From the cell containing the given text, extract its center point as [x, y] coordinate. 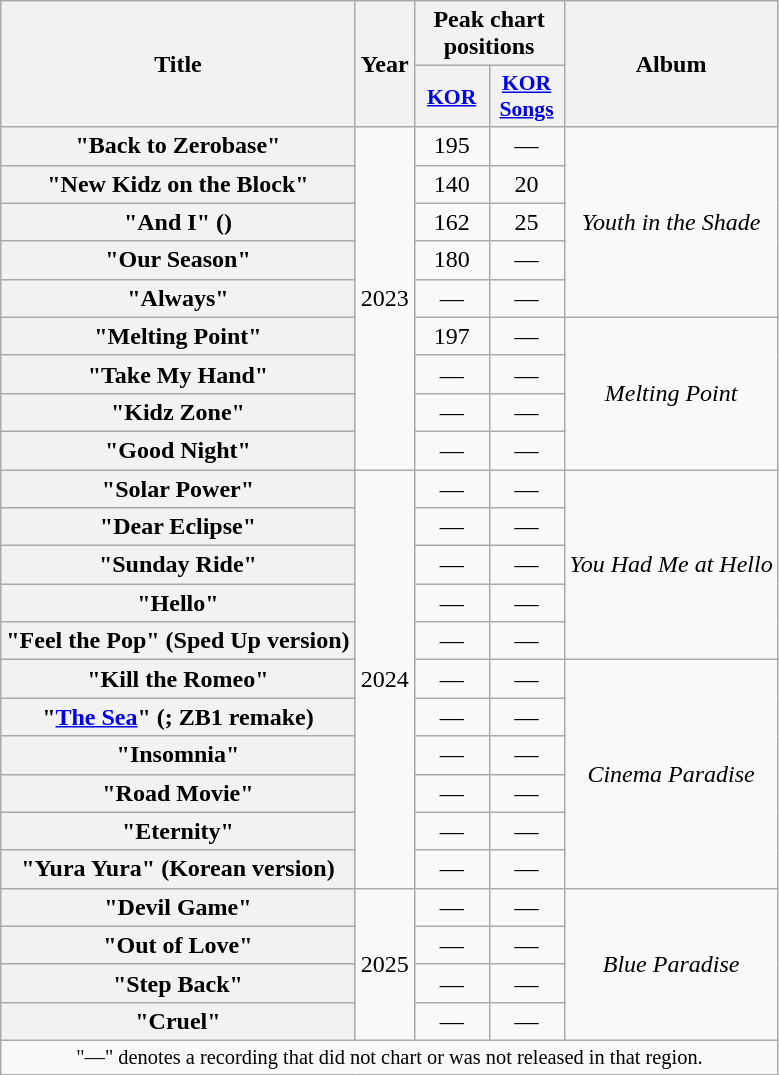
"Melting Point" [178, 336]
"Solar Power" [178, 489]
KORSongs [526, 96]
"Eternity" [178, 831]
"Insomnia" [178, 755]
KOR [452, 96]
"Our Season" [178, 260]
Youth in the Shade [671, 222]
"Good Night" [178, 450]
"Road Movie" [178, 793]
"Back to Zerobase" [178, 146]
"Devil Game" [178, 907]
Year [384, 64]
"Dear Eclipse" [178, 527]
Blue Paradise [671, 964]
Peak chart positions [489, 34]
Album [671, 64]
"Cruel" [178, 1021]
2024 [384, 680]
"Kidz Zone" [178, 412]
"—" denotes a recording that did not chart or was not released in that region. [390, 1057]
197 [452, 336]
"Sunday Ride" [178, 565]
Melting Point [671, 393]
Cinema Paradise [671, 774]
162 [452, 222]
"The Sea" (; ZB1 remake) [178, 717]
You Had Me at Hello [671, 565]
20 [526, 184]
"And I" () [178, 222]
195 [452, 146]
2023 [384, 298]
"Out of Love" [178, 945]
"Yura Yura" (Korean version) [178, 869]
"Hello" [178, 603]
2025 [384, 964]
Title [178, 64]
"Step Back" [178, 983]
"Always" [178, 298]
"New Kidz on the Block" [178, 184]
25 [526, 222]
"Kill the Romeo" [178, 679]
180 [452, 260]
"Feel the Pop" (Sped Up version) [178, 641]
"Take My Hand" [178, 374]
140 [452, 184]
